Return the (X, Y) coordinate for the center point of the cell that contains the specified text.  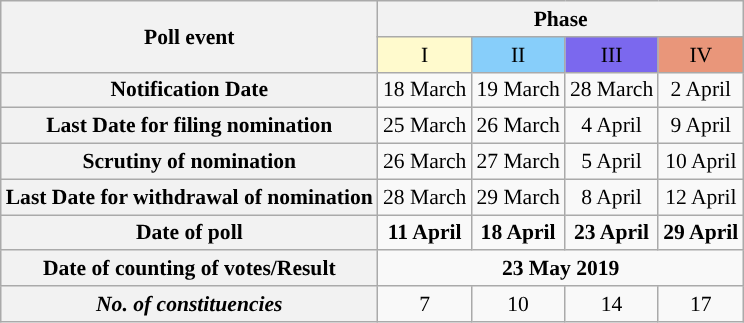
23 May 2019 (560, 268)
10 April (700, 161)
I (424, 54)
29 April (700, 232)
Phase (560, 19)
Last Date for withdrawal of nomination (190, 197)
No. of constituencies (190, 304)
27 March (518, 161)
17 (700, 304)
5 April (612, 161)
2 April (700, 90)
9 April (700, 126)
19 March (518, 90)
III (612, 54)
Notification Date (190, 90)
II (518, 54)
IV (700, 54)
23 April (612, 232)
18 April (518, 232)
8 April (612, 197)
Date of poll (190, 232)
12 April (700, 197)
Scrutiny of nomination (190, 161)
10 (518, 304)
Last Date for filing nomination (190, 126)
7 (424, 304)
29 March (518, 197)
18 March (424, 90)
11 April (424, 232)
Date of counting of votes/Result (190, 268)
Poll event (190, 36)
14 (612, 304)
4 April (612, 126)
25 March (424, 126)
